Search for the cell housing the specified text and yield its [x, y] center coordinate. 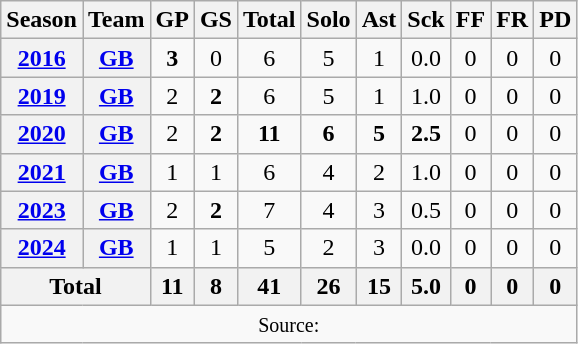
2.5 [426, 134]
GP [172, 20]
2021 [42, 172]
Team [116, 20]
2016 [42, 58]
2023 [42, 210]
Source: [289, 324]
41 [269, 286]
8 [216, 286]
Ast [379, 20]
GS [216, 20]
FF [470, 20]
PD [556, 20]
0.5 [426, 210]
2024 [42, 248]
5.0 [426, 286]
7 [269, 210]
FR [512, 20]
15 [379, 286]
2020 [42, 134]
Solo [328, 20]
Season [42, 20]
26 [328, 286]
Sck [426, 20]
2019 [42, 96]
